Determine the [x, y] coordinate at the center of the cell enclosing the given text.  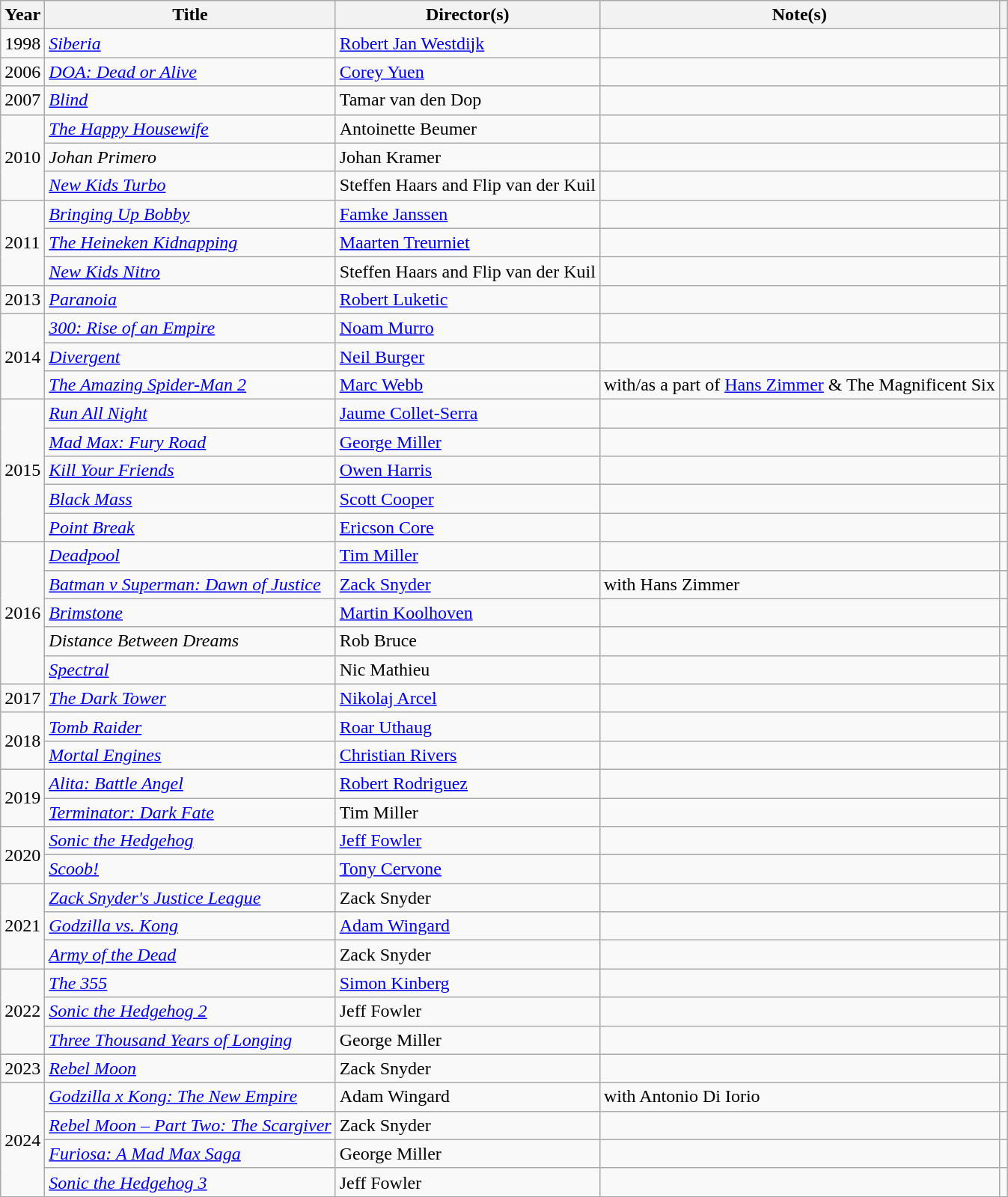
Bringing Up Bobby [190, 214]
2013 [22, 299]
Note(s) [799, 15]
Godzilla vs. Kong [190, 926]
Martin Koolhoven [467, 613]
2024 [22, 1139]
Sonic the Hedgehog 2 [190, 1011]
Paranoia [190, 299]
Corey Yuen [467, 72]
Distance Between Dreams [190, 641]
Rob Bruce [467, 641]
Noam Murro [467, 328]
Tony Cervone [467, 869]
The Happy Housewife [190, 129]
with Hans Zimmer [799, 584]
Famke Janssen [467, 214]
Title [190, 15]
Scott Cooper [467, 499]
Godzilla x Kong: The New Empire [190, 1097]
The Heineken Kidnapping [190, 242]
Neil Burger [467, 357]
Blind [190, 100]
2022 [22, 1011]
Johan Primero [190, 157]
Scoob! [190, 869]
Christian Rivers [467, 755]
2018 [22, 741]
Director(s) [467, 15]
Point Break [190, 527]
Army of the Dead [190, 955]
Roar Uthaug [467, 726]
Johan Kramer [467, 157]
DOA: Dead or Alive [190, 72]
Zack Snyder's Justice League [190, 898]
The 355 [190, 983]
Batman v Superman: Dawn of Justice [190, 584]
Marc Webb [467, 385]
Sonic the Hedgehog [190, 841]
New Kids Nitro [190, 271]
Mad Max: Fury Road [190, 442]
2015 [22, 471]
Robert Luketic [467, 299]
2014 [22, 356]
Year [22, 15]
2010 [22, 157]
2007 [22, 100]
1998 [22, 43]
2019 [22, 798]
2020 [22, 855]
Maarten Treurniet [467, 242]
Mortal Engines [190, 755]
Furiosa: A Mad Max Saga [190, 1154]
2006 [22, 72]
with/as a part of Hans Zimmer & The Magnificent Six [799, 385]
The Dark Tower [190, 698]
Three Thousand Years of Longing [190, 1040]
Antoinette Beumer [467, 129]
New Kids Turbo [190, 186]
Alita: Battle Angel [190, 783]
Nic Mathieu [467, 670]
Tomb Raider [190, 726]
Owen Harris [467, 471]
Ericson Core [467, 527]
2016 [22, 613]
Kill Your Friends [190, 471]
The Amazing Spider-Man 2 [190, 385]
Black Mass [190, 499]
Brimstone [190, 613]
Robert Jan Westdijk [467, 43]
Rebel Moon [190, 1068]
Run All Night [190, 414]
Sonic the Hedgehog 3 [190, 1182]
300: Rise of an Empire [190, 328]
2021 [22, 926]
Siberia [190, 43]
Spectral [190, 670]
2023 [22, 1068]
Simon Kinberg [467, 983]
Robert Rodriguez [467, 783]
Jaume Collet-Serra [467, 414]
Rebel Moon – Part Two: The Scargiver [190, 1125]
2017 [22, 698]
Nikolaj Arcel [467, 698]
Divergent [190, 357]
2011 [22, 242]
with Antonio Di Iorio [799, 1097]
Terminator: Dark Fate [190, 812]
Deadpool [190, 556]
Tamar van den Dop [467, 100]
